Return the (x, y) coordinate for the center point of the cell that contains the specified text.  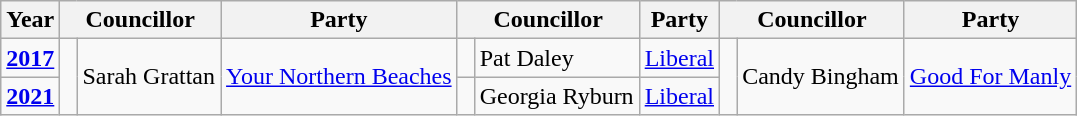
Candy Bingham (821, 77)
Your Northern Beaches (340, 77)
2021 (30, 96)
Year (30, 20)
Georgia Ryburn (556, 96)
Good For Manly (990, 77)
Sarah Grattan (149, 77)
Pat Daley (556, 58)
2017 (30, 58)
